Return [x, y] of the center of cell containing provided text 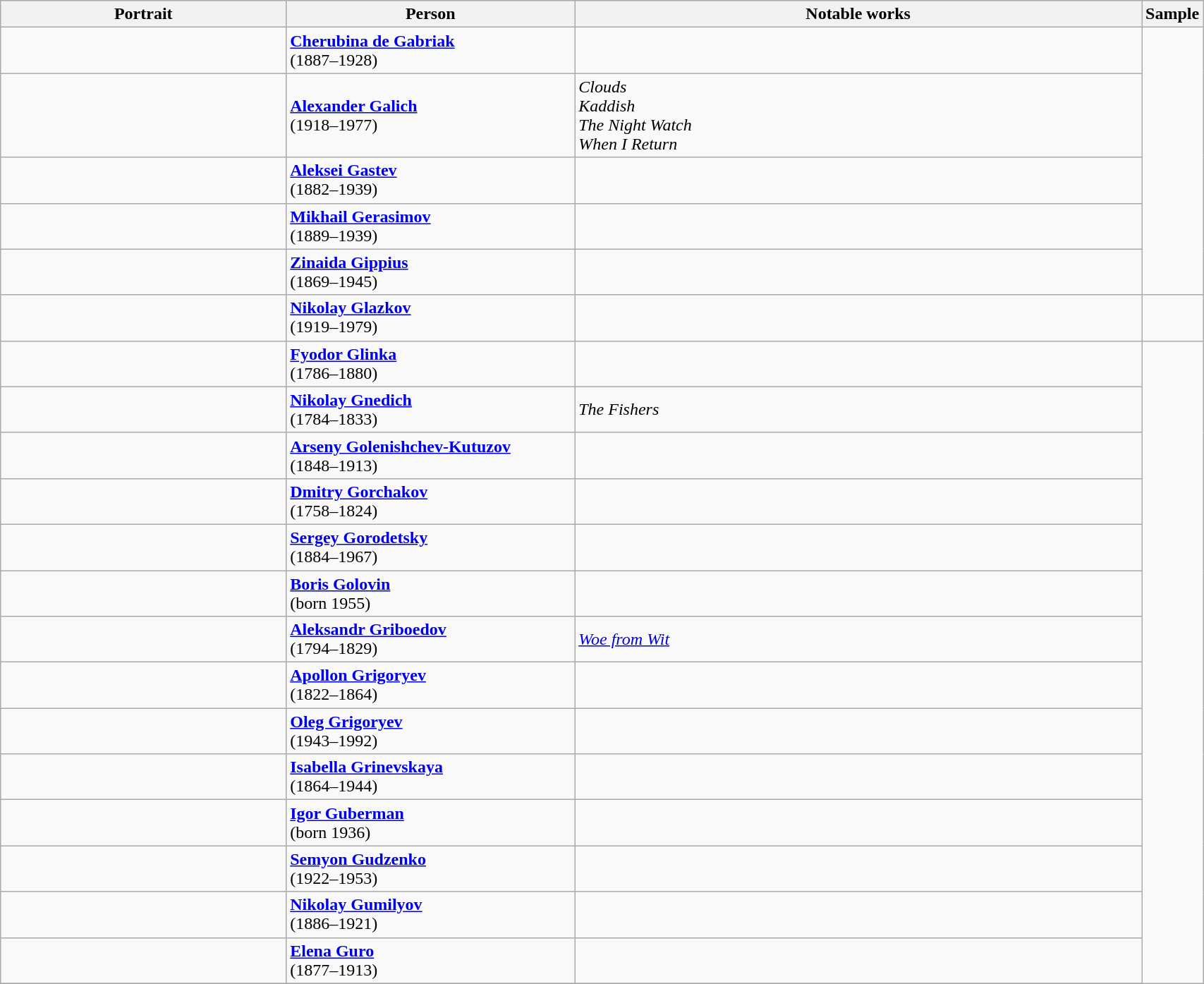
Nikolay Gnedich (1784–1833) [430, 409]
Igor Guberman (born 1936) [430, 822]
Mikhail Gerasimov (1889–1939) [430, 226]
Alexander Galich (1918–1977) [430, 116]
Fyodor Glinka (1786–1880) [430, 364]
Elena Guro (1877–1913) [430, 961]
Sergey Gorodetsky (1884–1967) [430, 547]
Arseny Golenishchev-Kutuzov (1848–1913) [430, 456]
Woe from Wit [858, 639]
The Fishers [858, 409]
Aleksei Gastev (1882–1939) [430, 181]
Dmitry Gorchakov (1758–1824) [430, 501]
Sample [1172, 14]
Portrait [144, 14]
Oleg Grigoryev (1943–1992) [430, 731]
Person [430, 14]
Apollon Grigoryev (1822–1864) [430, 686]
Zinaida Gippius (1869–1945) [430, 272]
Semyon Gudzenko (1922–1953) [430, 869]
Aleksandr Griboedov (1794–1829) [430, 639]
Nikolay Glazkov (1919–1979) [430, 317]
Nikolay Gumilyov (1886–1921) [430, 914]
Notable works [858, 14]
Boris Golovin (born 1955) [430, 593]
Clouds Kaddish The Night WatchWhen I Return [858, 116]
Cherubina de Gabriak (1887–1928) [430, 51]
Isabella Grinevskaya(1864–1944) [430, 777]
